Scan for the cell matching the given text and deliver its (X, Y) coordinate at center. 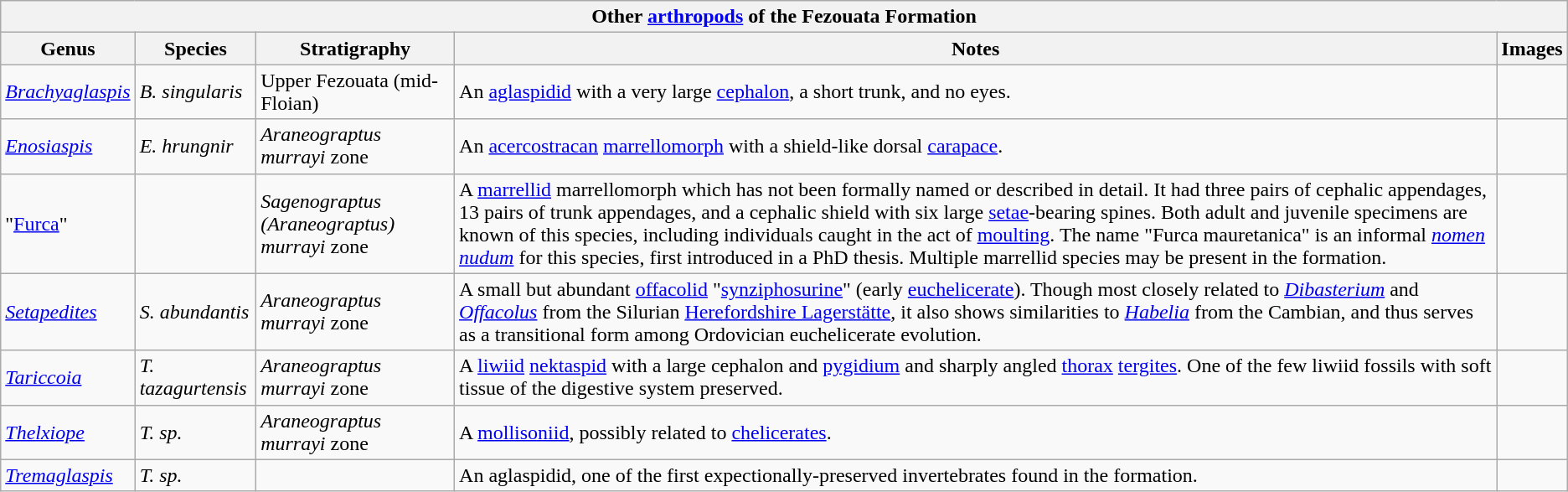
B. singularis (196, 92)
Thelxiope (68, 432)
Tariccoia (68, 377)
An aglaspidid with a very large cephalon, a short trunk, and no eyes. (976, 92)
E. hrungnir (196, 146)
T. tazagurtensis (196, 377)
An acercostracan marrellomorph with a shield-like dorsal carapace. (976, 146)
Upper Fezouata (mid-Floian) (355, 92)
Sagenograptus (Araneograptus) murrayi zone (355, 223)
Notes (976, 49)
"Furca" (68, 223)
Brachyaglaspis (68, 92)
Enosiaspis (68, 146)
Genus (68, 49)
Species (196, 49)
An aglaspidid, one of the first expectionally-preserved invertebrates found in the formation. (976, 475)
Other arthropods of the Fezouata Formation (784, 17)
Tremaglaspis (68, 475)
A mollisoniid, possibly related to chelicerates. (976, 432)
Images (1532, 49)
S. abundantis (196, 312)
Stratigraphy (355, 49)
Setapedites (68, 312)
